Determine the [X, Y] coordinate at the center of the cell enclosing the given text.  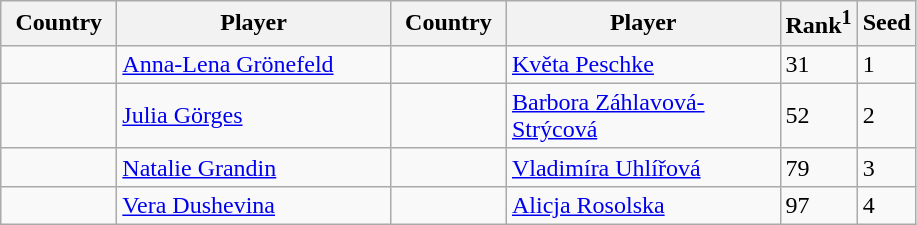
Natalie Grandin [254, 167]
31 [818, 64]
Alicja Rosolska [643, 205]
2 [886, 116]
Anna-Lena Grönefeld [254, 64]
Rank1 [818, 24]
Seed [886, 24]
52 [818, 116]
Květa Peschke [643, 64]
Vera Dushevina [254, 205]
79 [818, 167]
1 [886, 64]
3 [886, 167]
Barbora Záhlavová-Strýcová [643, 116]
97 [818, 205]
Vladimíra Uhlířová [643, 167]
Julia Görges [254, 116]
4 [886, 205]
